Find where the given text appears and provide that cell's center as [x, y] coordinate. 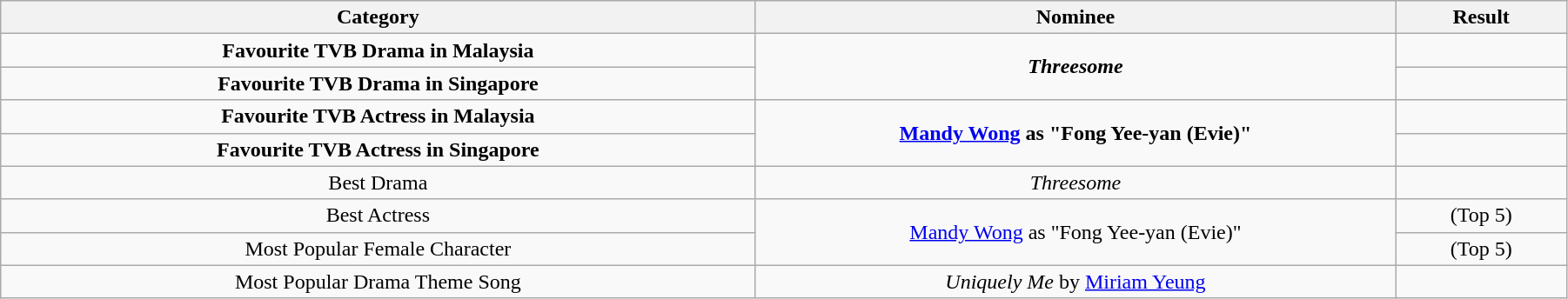
Category [378, 17]
Best Actress [378, 216]
Best Drama [378, 183]
Favourite TVB Actress in Malaysia [378, 116]
Nominee [1075, 17]
Result [1481, 17]
Uniquely Me by Miriam Yeung [1075, 282]
Favourite TVB Drama in Malaysia [378, 50]
Most Popular Drama Theme Song [378, 282]
Most Popular Female Character [378, 249]
Favourite TVB Actress in Singapore [378, 149]
Favourite TVB Drama in Singapore [378, 83]
